Pinpoint the cell where the given text exists, returning its (x, y) midpoint coordinate. 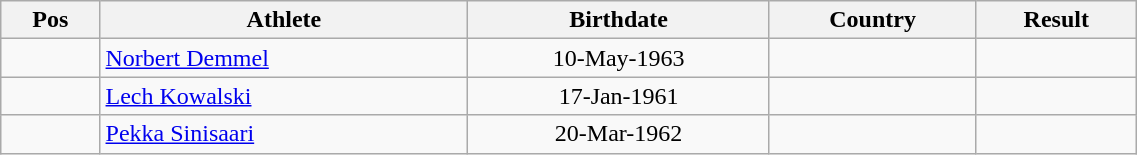
Country (872, 20)
Pos (50, 20)
17-Jan-1961 (619, 96)
Athlete (284, 20)
Norbert Demmel (284, 58)
Lech Kowalski (284, 96)
10-May-1963 (619, 58)
Birthdate (619, 20)
Result (1056, 20)
20-Mar-1962 (619, 134)
Pekka Sinisaari (284, 134)
